Locate the cell with the specified text and output its (X, Y) center coordinate. 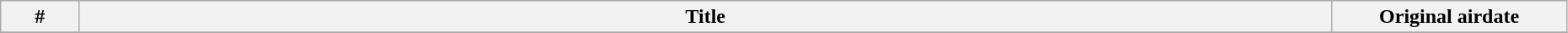
# (40, 17)
Original airdate (1449, 17)
Title (705, 17)
